Identify which cell holds the provided text, then report its (X, Y) central coordinate. 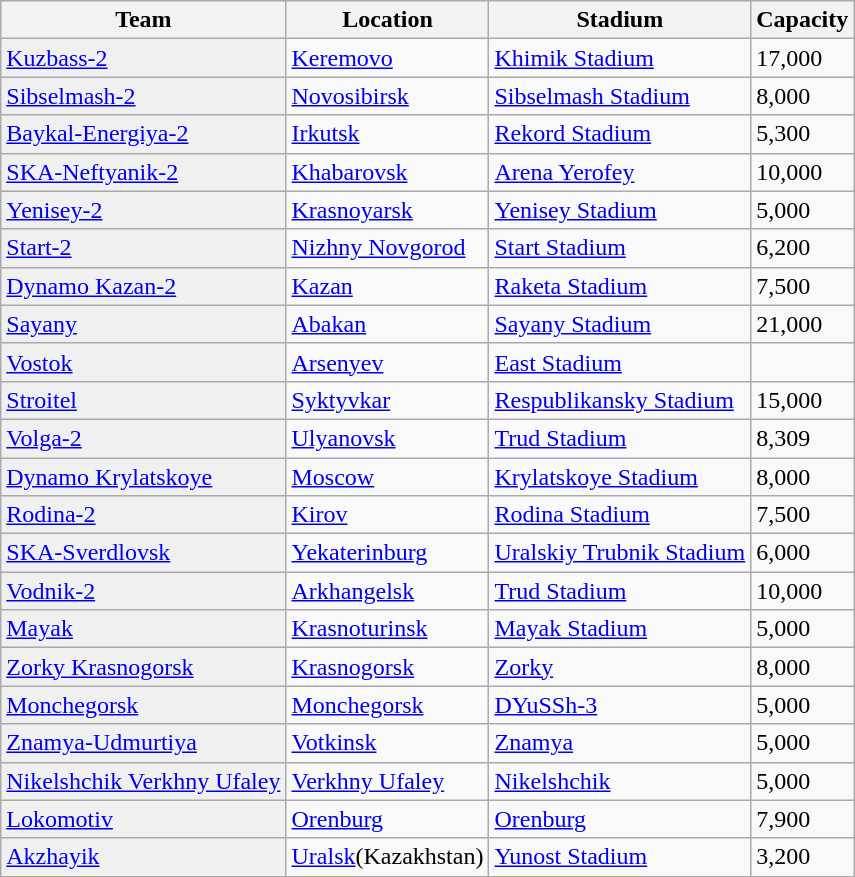
Start-2 (144, 248)
East Stadium (620, 362)
Nikelshchik (620, 781)
Abakan (388, 324)
Rekord Stadium (620, 134)
Start Stadium (620, 248)
Arkhangelsk (388, 591)
Krasnoyarsk (388, 210)
Volga-2 (144, 438)
Yekaterinburg (388, 553)
Sayany Stadium (620, 324)
Rodina Stadium (620, 515)
Yenisey-2 (144, 210)
6,000 (802, 553)
DYuSSh-3 (620, 705)
Syktyvkar (388, 400)
Nikelshchik Verkhny Ufaley (144, 781)
Khimik Stadium (620, 58)
Verkhny Ufaley (388, 781)
Irkutsk (388, 134)
8,309 (802, 438)
Znamya-Udmurtiya (144, 743)
Uralsk(Kazakhstan) (388, 857)
Moscow (388, 477)
Team (144, 20)
Kazan (388, 286)
15,000 (802, 400)
Krasnogorsk (388, 667)
6,200 (802, 248)
Mayak Stadium (620, 629)
Znamya (620, 743)
SKA-Sverdlovsk (144, 553)
Stadium (620, 20)
Kirov (388, 515)
Capacity (802, 20)
Zorky (620, 667)
Rodina-2 (144, 515)
Yenisey Stadium (620, 210)
Baykal-Energiya-2 (144, 134)
Vostok (144, 362)
Lokomotiv (144, 819)
Nizhny Novgorod (388, 248)
Votkinsk (388, 743)
Ulyanovsk (388, 438)
Respublikansky Stadium (620, 400)
Vodnik-2 (144, 591)
Yunost Stadium (620, 857)
Arsenyev (388, 362)
Uralskiy Trubnik Stadium (620, 553)
Raketa Stadium (620, 286)
Novosibirsk (388, 96)
17,000 (802, 58)
7,900 (802, 819)
Arena Yerofey (620, 172)
Sayany (144, 324)
Akzhayik (144, 857)
Krylatskoye Stadium (620, 477)
Sibselmash-2 (144, 96)
Mayak (144, 629)
Sibselmash Stadium (620, 96)
Location (388, 20)
Dynamo Kazan-2 (144, 286)
Keremovo (388, 58)
21,000 (802, 324)
Dynamo Krylatskoye (144, 477)
Stroitel (144, 400)
Krasnoturinsk (388, 629)
5,300 (802, 134)
Khabarovsk (388, 172)
Zorky Krasnogorsk (144, 667)
SKA-Neftyanik-2 (144, 172)
3,200 (802, 857)
Kuzbass-2 (144, 58)
